Provide the [X, Y] coordinate of the cell's center where the given text is located.  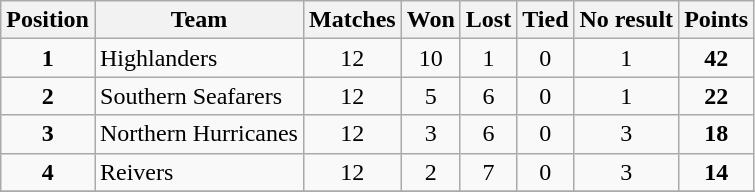
5 [430, 96]
Matches [352, 20]
Northern Hurricanes [198, 134]
Points [716, 20]
Tied [546, 20]
18 [716, 134]
No result [626, 20]
10 [430, 58]
Team [198, 20]
Lost [488, 20]
7 [488, 172]
Reivers [198, 172]
Southern Seafarers [198, 96]
22 [716, 96]
Won [430, 20]
Highlanders [198, 58]
Position [48, 20]
14 [716, 172]
4 [48, 172]
42 [716, 58]
